Output the (X, Y) coordinate of the center of the cell containing the given text.  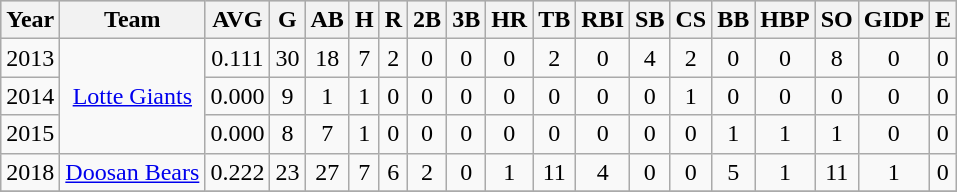
H (364, 20)
Lotte Giants (132, 96)
3B (466, 20)
HR (510, 20)
5 (734, 172)
23 (288, 172)
18 (327, 58)
R (393, 20)
2B (428, 20)
GIDP (894, 20)
2018 (30, 172)
2014 (30, 96)
BB (734, 20)
27 (327, 172)
TB (554, 20)
2013 (30, 58)
Doosan Bears (132, 172)
0.222 (238, 172)
9 (288, 96)
CS (691, 20)
2015 (30, 134)
6 (393, 172)
Year (30, 20)
0.111 (238, 58)
E (942, 20)
30 (288, 58)
AVG (238, 20)
Team (132, 20)
AB (327, 20)
HBP (785, 20)
G (288, 20)
SB (650, 20)
SO (836, 20)
RBI (603, 20)
